Provide the (x, y) coordinate of the cell's center where the given text is located.  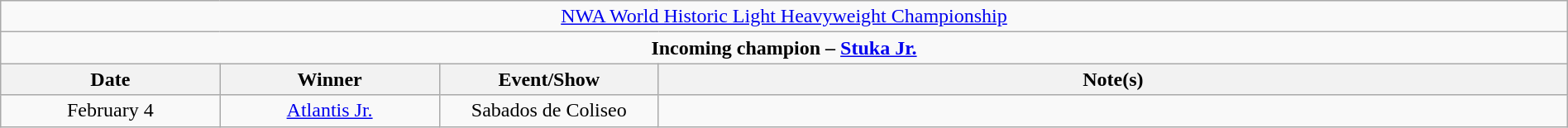
Winner (329, 79)
Note(s) (1113, 79)
Date (111, 79)
February 4 (111, 111)
Atlantis Jr. (329, 111)
NWA World Historic Light Heavyweight Championship (784, 17)
Event/Show (549, 79)
Sabados de Coliseo (549, 111)
Incoming champion – Stuka Jr. (784, 48)
